Find where the given text appears and provide that cell's center as (X, Y) coordinate. 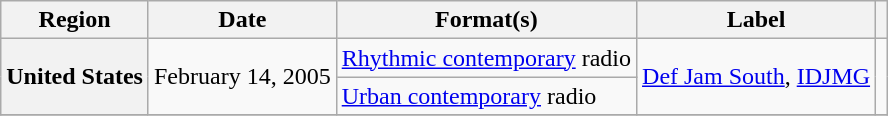
Format(s) (486, 20)
Def Jam South, IDJMG (756, 77)
Label (756, 20)
February 14, 2005 (242, 77)
Region (75, 20)
Date (242, 20)
Rhythmic contemporary radio (486, 58)
Urban contemporary radio (486, 96)
United States (75, 77)
